Detect which cell encompasses the target text, then output its (X, Y) center coordinate. 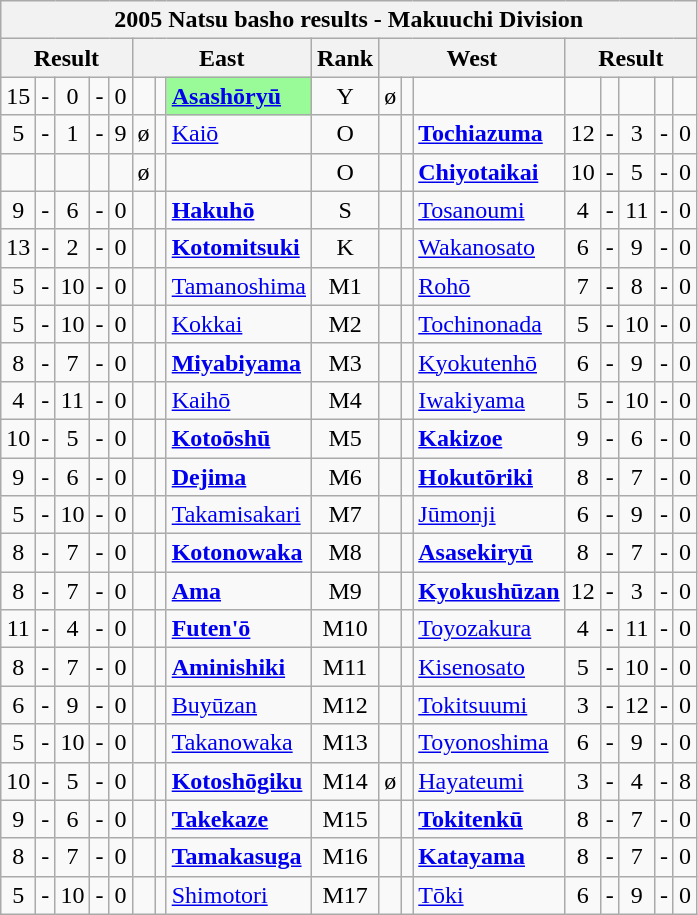
Aminishiki (238, 667)
Tochiazuma (489, 134)
15 (18, 96)
Kaihō (238, 400)
East (222, 58)
M4 (346, 400)
S (346, 210)
Tamanoshima (238, 286)
Tōki (489, 895)
M16 (346, 857)
Tamakasuga (238, 857)
West (472, 58)
Rohō (489, 286)
M12 (346, 705)
13 (18, 248)
Hayateumi (489, 781)
M11 (346, 667)
M7 (346, 515)
Dejima (238, 477)
Hokutōriki (489, 477)
Jūmonji (489, 515)
M5 (346, 438)
Kakizoe (489, 438)
Kyokushūzan (489, 591)
Kokkai (238, 324)
Asasekiryū (489, 553)
M2 (346, 324)
Kotoshōgiku (238, 781)
K (346, 248)
Kisenosato (489, 667)
Ama (238, 591)
M3 (346, 362)
Wakanosato (489, 248)
Takamisakari (238, 515)
Katayama (489, 857)
Buyūzan (238, 705)
Kotonowaka (238, 553)
Toyonoshima (489, 743)
Shimotori (238, 895)
Y (346, 96)
M1 (346, 286)
Toyozakura (489, 629)
Hakuhō (238, 210)
M13 (346, 743)
Takanowaka (238, 743)
M9 (346, 591)
Kotomitsuki (238, 248)
Takekaze (238, 819)
Futen'ō (238, 629)
M8 (346, 553)
Tochinonada (489, 324)
Iwakiyama (489, 400)
Asashōryū (238, 96)
Tosanoumi (489, 210)
M15 (346, 819)
M14 (346, 781)
Rank (346, 58)
M17 (346, 895)
2 (72, 248)
Chiyotaikai (489, 172)
Kyokutenhō (489, 362)
Kotoōshū (238, 438)
2005 Natsu basho results - Makuuchi Division (349, 20)
Tokitsuumi (489, 705)
Miyabiyama (238, 362)
1 (72, 134)
M6 (346, 477)
Kaiō (238, 134)
Tokitenkū (489, 819)
M10 (346, 629)
